Locate the cell with the specified text and output its (X, Y) center coordinate. 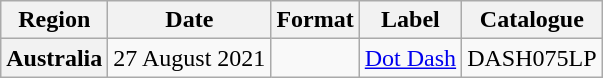
Dot Dash (410, 58)
DASH075LP (532, 58)
Australia (54, 58)
Date (190, 20)
Format (315, 20)
Catalogue (532, 20)
27 August 2021 (190, 58)
Region (54, 20)
Label (410, 20)
